Extract the [x, y] coordinate from the center of the cell holding the provided text.  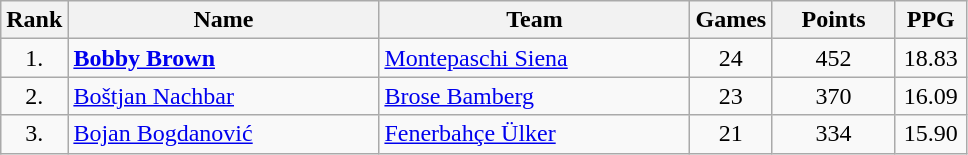
3. [34, 134]
Name [224, 20]
Team [534, 20]
21 [731, 134]
452 [834, 58]
18.83 [930, 58]
Games [731, 20]
Montepaschi Siena [534, 58]
370 [834, 96]
PPG [930, 20]
334 [834, 134]
15.90 [930, 134]
24 [731, 58]
Fenerbahçe Ülker [534, 134]
16.09 [930, 96]
2. [34, 96]
Points [834, 20]
Bobby Brown [224, 58]
Brose Bamberg [534, 96]
Boštjan Nachbar [224, 96]
Bojan Bogdanović [224, 134]
1. [34, 58]
Rank [34, 20]
23 [731, 96]
